Scan for the cell matching the given text and deliver its (x, y) coordinate at center. 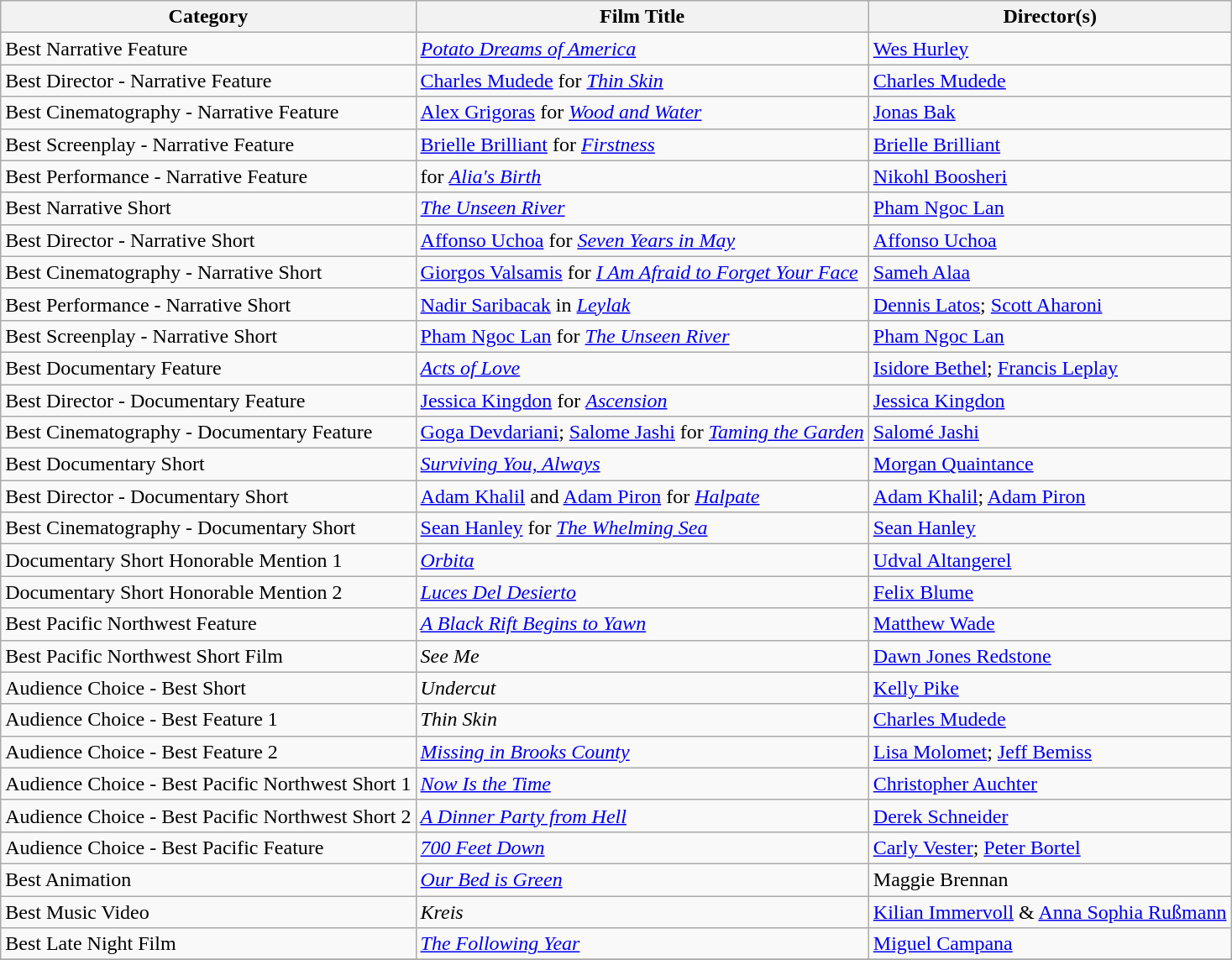
Documentary Short Honorable Mention 2 (208, 592)
Acts of Love (642, 368)
Adam Khalil; Adam Piron (1050, 496)
Affonso Uchoa for Seven Years in May (642, 240)
Pham Ngoc Lan for The Unseen River (642, 336)
Audience Choice - Best Short (208, 688)
Brielle Brilliant (1050, 144)
Orbita (642, 560)
Nadir Saribacak in Leylak (642, 304)
Missing in Brooks County (642, 752)
Best Cinematography - Documentary Short (208, 528)
Best Narrative Short (208, 208)
Goga Devdariani; Salome Jashi for Taming the Garden (642, 433)
Best Documentary Feature (208, 368)
Nikohl Boosheri (1050, 176)
A Black Rift Begins to Yawn (642, 624)
Best Music Video (208, 911)
Best Cinematography - Documentary Feature (208, 433)
Best Pacific Northwest Short Film (208, 656)
Dawn Jones Redstone (1050, 656)
Morgan Quaintance (1050, 464)
Sameh Alaa (1050, 272)
Best Performance - Narrative Feature (208, 176)
Best Performance - Narrative Short (208, 304)
Brielle Brilliant for Firstness (642, 144)
Audience Choice - Best Pacific Northwest Short 1 (208, 784)
Best Director - Documentary Feature (208, 401)
Audience Choice - Best Pacific Northwest Short 2 (208, 816)
Charles Mudede for Thin Skin (642, 81)
Derek Schneider (1050, 816)
for Alia's Birth (642, 176)
Sean Hanley (1050, 528)
Best Screenplay - Narrative Feature (208, 144)
Best Pacific Northwest Feature (208, 624)
Affonso Uchoa (1050, 240)
Jessica Kingdon for Ascension (642, 401)
Miguel Campana (1050, 944)
Best Animation (208, 879)
Undercut (642, 688)
Jonas Bak (1050, 113)
Adam Khalil and Adam Piron for Halpate (642, 496)
Now Is the Time (642, 784)
Udval Altangerel (1050, 560)
Matthew Wade (1050, 624)
Luces Del Desierto (642, 592)
Best Cinematography - Narrative Short (208, 272)
Best Documentary Short (208, 464)
Our Bed is Green (642, 879)
Salomé Jashi (1050, 433)
Isidore Bethel; Francis Leplay (1050, 368)
Christopher Auchter (1050, 784)
Kelly Pike (1050, 688)
The Following Year (642, 944)
Best Director - Narrative Feature (208, 81)
Giorgos Valsamis for I Am Afraid to Forget Your Face (642, 272)
Maggie Brennan (1050, 879)
Audience Choice - Best Feature 1 (208, 720)
Jessica Kingdon (1050, 401)
Film Title (642, 17)
Kilian Immervoll & Anna Sophia Rußmann (1050, 911)
Documentary Short Honorable Mention 1 (208, 560)
Potato Dreams of America (642, 49)
See Me (642, 656)
Wes Hurley (1050, 49)
Carly Vester; Peter Bortel (1050, 847)
Surviving You, Always (642, 464)
Dennis Latos; Scott Aharoni (1050, 304)
Alex Grigoras for Wood and Water (642, 113)
Best Screenplay - Narrative Short (208, 336)
Kreis (642, 911)
Audience Choice - Best Feature 2 (208, 752)
Felix Blume (1050, 592)
Best Director - Documentary Short (208, 496)
700 Feet Down (642, 847)
Best Late Night Film (208, 944)
Sean Hanley for The Whelming Sea (642, 528)
Audience Choice - Best Pacific Feature (208, 847)
The Unseen River (642, 208)
Best Narrative Feature (208, 49)
Category (208, 17)
A Dinner Party from Hell (642, 816)
Best Cinematography - Narrative Feature (208, 113)
Director(s) (1050, 17)
Lisa Molomet; Jeff Bemiss (1050, 752)
Best Director - Narrative Short (208, 240)
Thin Skin (642, 720)
